For the text-containing cell, return its midpoint in [X, Y] coordinate format. 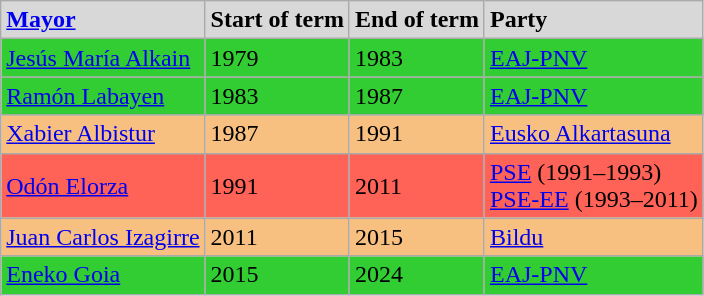
Eusko Alkartasuna [594, 134]
Odón Elorza [103, 186]
Eneko Goia [103, 275]
Bildu [594, 237]
Jesús María Alkain [103, 58]
Juan Carlos Izagirre [103, 237]
PSE (1991–1993) PSE-EE (1993–2011) [594, 186]
1979 [277, 58]
Ramón Labayen [103, 96]
End of term [416, 20]
Mayor [103, 20]
2024 [416, 275]
Party [594, 20]
Xabier Albistur [103, 134]
Start of term [277, 20]
